Scan for the cell matching the given text and deliver its [x, y] coordinate at center. 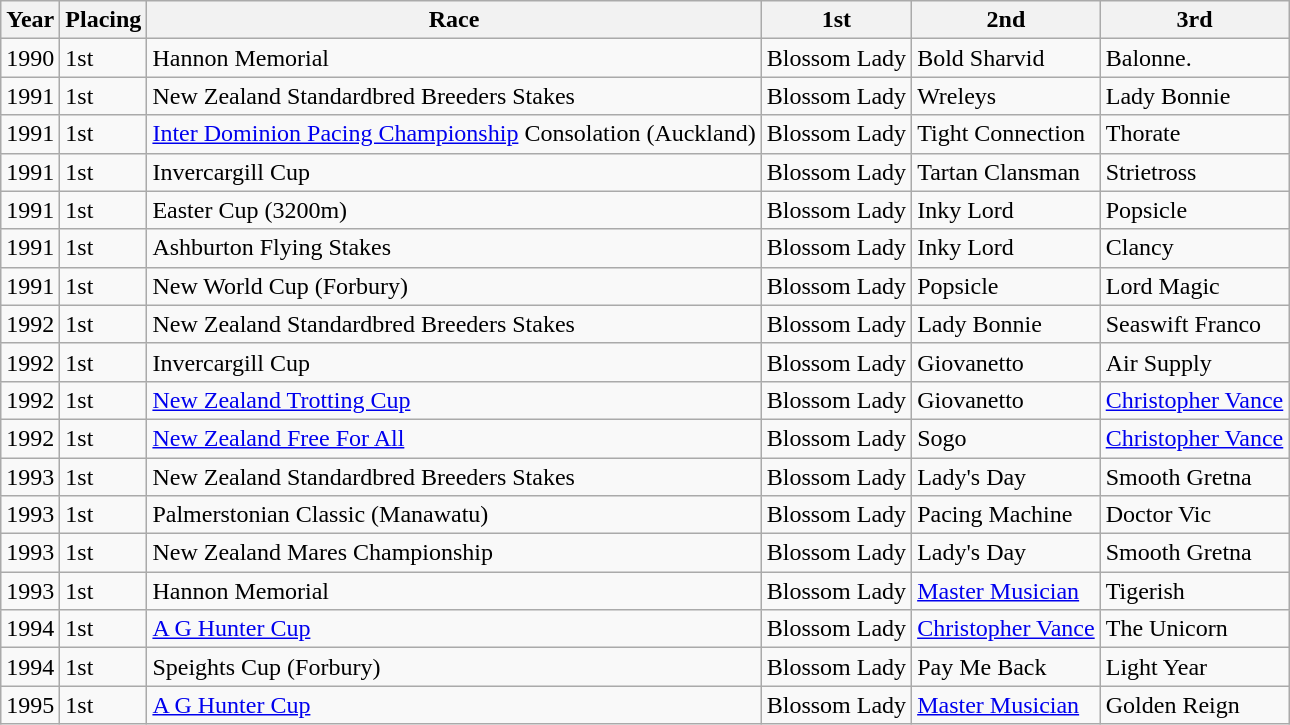
New Zealand Trotting Cup [454, 400]
Easter Cup (3200m) [454, 210]
Tight Connection [1006, 134]
Tigerish [1194, 591]
Clancy [1194, 248]
2nd [1006, 20]
Speights Cup (Forbury) [454, 667]
Wreleys [1006, 96]
1990 [30, 58]
Air Supply [1194, 362]
1995 [30, 705]
Light Year [1194, 667]
Doctor Vic [1194, 515]
Race [454, 20]
Balonne. [1194, 58]
Lord Magic [1194, 286]
New Zealand Free For All [454, 438]
Tartan Clansman [1006, 172]
Bold Sharvid [1006, 58]
Pacing Machine [1006, 515]
Palmerstonian Classic (Manawatu) [454, 515]
New World Cup (Forbury) [454, 286]
The Unicorn [1194, 629]
3rd [1194, 20]
Placing [104, 20]
Golden Reign [1194, 705]
Year [30, 20]
Seaswift Franco [1194, 324]
New Zealand Mares Championship [454, 553]
Pay Me Back [1006, 667]
Ashburton Flying Stakes [454, 248]
Thorate [1194, 134]
Sogo [1006, 438]
Inter Dominion Pacing Championship Consolation (Auckland) [454, 134]
Strietross [1194, 172]
